Capture the cell that displays the provided text and extract its [x, y] central coordinate. 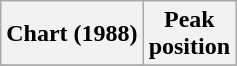
Chart (1988) [72, 34]
Peakposition [189, 34]
